Capture the cell that displays the provided text and extract its [X, Y] central coordinate. 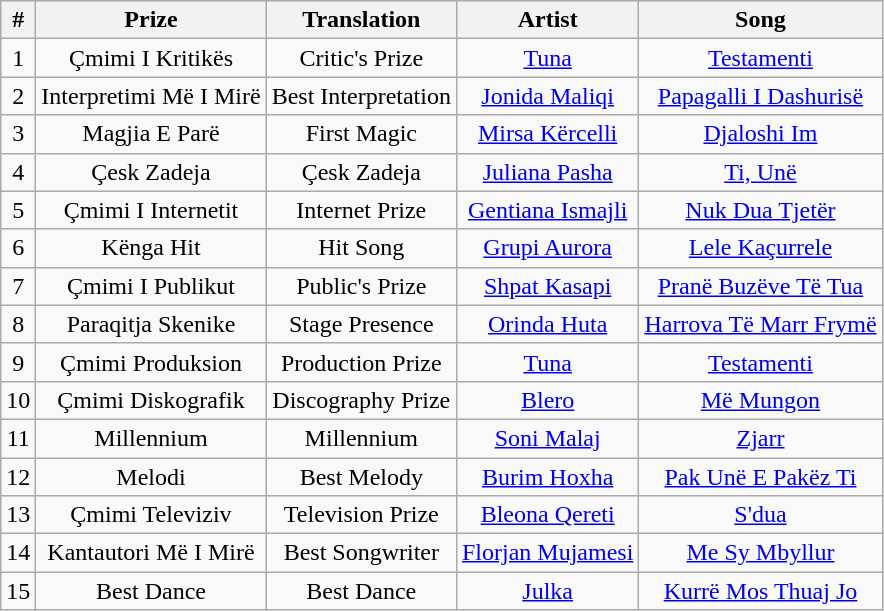
Julka [547, 591]
Kantautori Më I Mirë [151, 553]
14 [18, 553]
Me Sy Mbyllur [760, 553]
Shpat Kasapi [547, 286]
15 [18, 591]
Çmimi I Kritikës [151, 58]
Artist [547, 20]
8 [18, 324]
Song [760, 20]
First Magic [361, 134]
Pak Unë E Pakëz Ti [760, 477]
Bleona Qereti [547, 515]
Paraqitja Skenike [151, 324]
7 [18, 286]
Soni Malaj [547, 438]
Stage Presence [361, 324]
Kurrë Mos Thuaj Jo [760, 591]
12 [18, 477]
Çmimi Produksion [151, 362]
Kënga Hit [151, 248]
Papagalli I Dashurisë [760, 96]
S'dua [760, 515]
4 [18, 172]
10 [18, 400]
# [18, 20]
Best Melody [361, 477]
Ti, Unë [760, 172]
Jonida Maliqi [547, 96]
Burim Hoxha [547, 477]
Grupi Aurora [547, 248]
Best Songwriter [361, 553]
13 [18, 515]
3 [18, 134]
9 [18, 362]
Television Prize [361, 515]
1 [18, 58]
Production Prize [361, 362]
Internet Prize [361, 210]
Best Interpretation [361, 96]
11 [18, 438]
Gentiana Ismajli [547, 210]
Translation [361, 20]
Mirsa Kërcelli [547, 134]
Hit Song [361, 248]
Nuk Dua Tjetër [760, 210]
Melodi [151, 477]
5 [18, 210]
Zjarr [760, 438]
2 [18, 96]
Blero [547, 400]
Më Mungon [760, 400]
Magjia E Parë [151, 134]
Çmimi Televiziv [151, 515]
Çmimi Diskografik [151, 400]
Çmimi I Internetit [151, 210]
Public's Prize [361, 286]
Pranë Buzëve Të Tua [760, 286]
Critic's Prize [361, 58]
Interpretimi Më I Mirë [151, 96]
Florjan Mujamesi [547, 553]
6 [18, 248]
Çmimi I Publikut [151, 286]
Orinda Huta [547, 324]
Discography Prize [361, 400]
Harrova Të Marr Frymë [760, 324]
Djaloshi Im [760, 134]
Prize [151, 20]
Juliana Pasha [547, 172]
Lele Kaçurrele [760, 248]
